For the text-containing cell, return its midpoint in (X, Y) coordinate format. 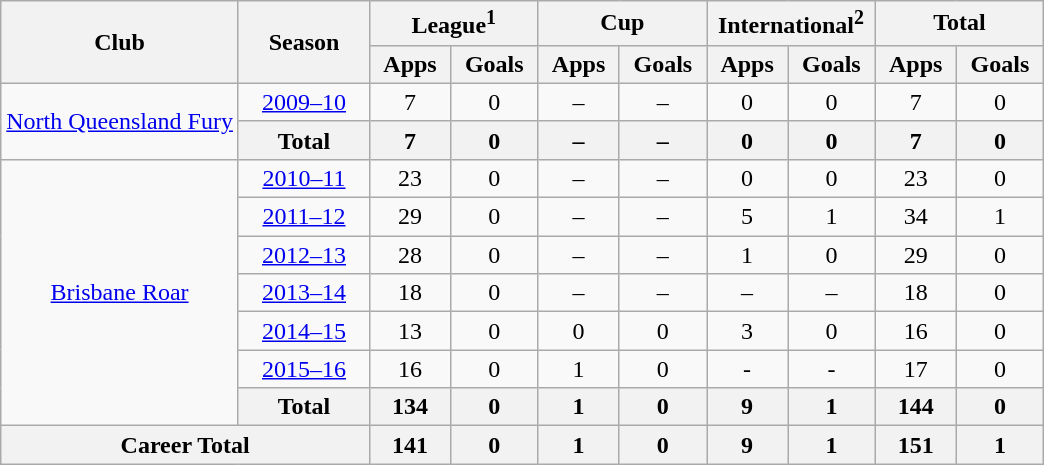
2011–12 (304, 217)
151 (916, 445)
Season (304, 42)
2010–11 (304, 178)
North Queensland Fury (120, 121)
134 (410, 407)
34 (916, 217)
Club (120, 42)
13 (410, 331)
Brisbane Roar (120, 292)
2015–16 (304, 369)
2012–13 (304, 255)
2014–15 (304, 331)
Cup (622, 24)
2013–14 (304, 293)
3 (748, 331)
International2 (792, 24)
2009–10 (304, 102)
144 (916, 407)
17 (916, 369)
League1 (454, 24)
28 (410, 255)
141 (410, 445)
Career Total (186, 445)
5 (748, 217)
